For the text-containing cell, return its midpoint in [x, y] coordinate format. 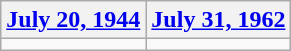
July 20, 1944 [74, 20]
July 31, 1962 [218, 20]
